Pinpoint the cell where the given text exists, returning its (x, y) midpoint coordinate. 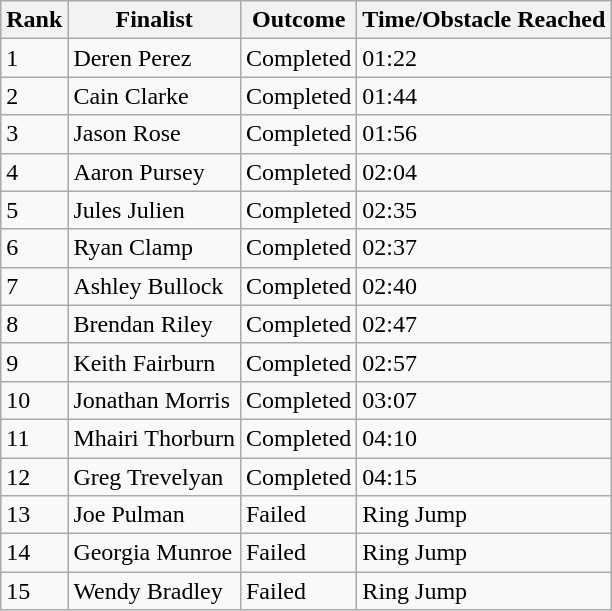
14 (34, 553)
8 (34, 324)
10 (34, 400)
9 (34, 362)
Outcome (298, 20)
Mhairi Thorburn (154, 438)
02:57 (484, 362)
Jason Rose (154, 134)
4 (34, 172)
Georgia Munroe (154, 553)
03:07 (484, 400)
Brendan Riley (154, 324)
Time/Obstacle Reached (484, 20)
01:56 (484, 134)
Finalist (154, 20)
Greg Trevelyan (154, 477)
15 (34, 591)
6 (34, 248)
2 (34, 96)
02:40 (484, 286)
02:37 (484, 248)
3 (34, 134)
04:15 (484, 477)
Keith Fairburn (154, 362)
Jonathan Morris (154, 400)
Jules Julien (154, 210)
02:35 (484, 210)
02:04 (484, 172)
5 (34, 210)
7 (34, 286)
11 (34, 438)
01:44 (484, 96)
Aaron Pursey (154, 172)
Deren Perez (154, 58)
Cain Clarke (154, 96)
02:47 (484, 324)
04:10 (484, 438)
Wendy Bradley (154, 591)
Joe Pulman (154, 515)
1 (34, 58)
Ashley Bullock (154, 286)
01:22 (484, 58)
Ryan Clamp (154, 248)
Rank (34, 20)
12 (34, 477)
13 (34, 515)
